Scan for the cell matching the given text and deliver its [x, y] coordinate at center. 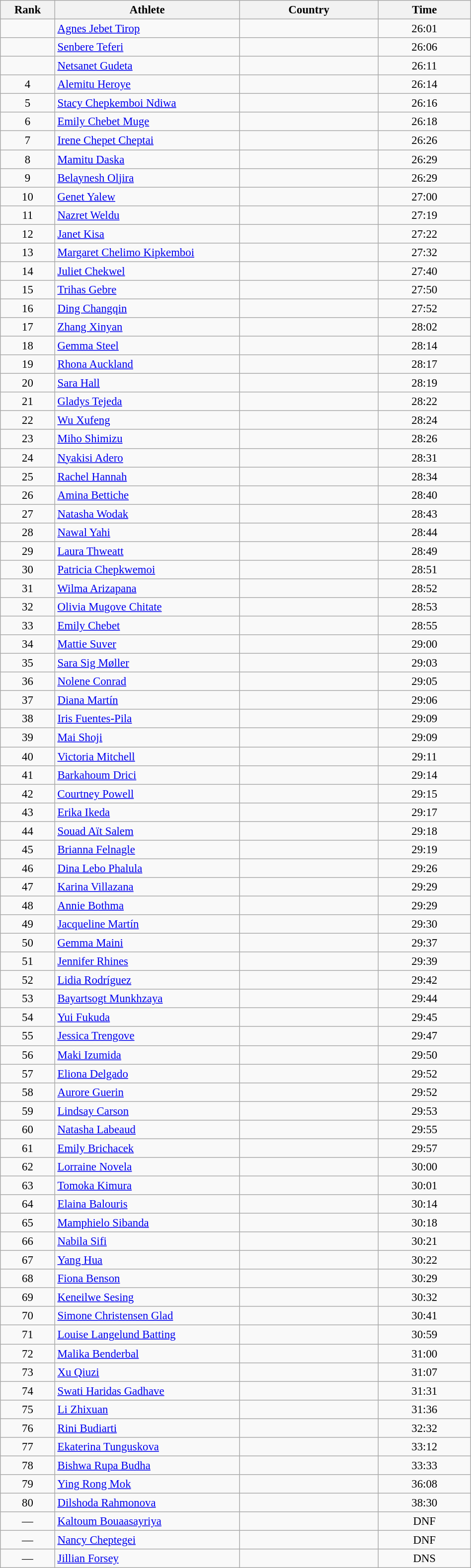
Margaret Chelimo Kipkemboi [147, 253]
Gladys Tejeda [147, 402]
Miho Shimizu [147, 439]
Olivia Mugove Chitate [147, 607]
Barkahoum Drici [147, 775]
Yang Hua [147, 1260]
Courtney Powell [147, 794]
29:18 [424, 831]
29:15 [424, 794]
Jillian Forsey [147, 1559]
44 [28, 831]
29:39 [424, 961]
31:31 [424, 1391]
Brianna Felnagle [147, 850]
Bishwa Rupa Budha [147, 1465]
Rhona Auckland [147, 364]
45 [28, 850]
Nolene Conrad [147, 682]
30:14 [424, 1204]
16 [28, 308]
26:18 [424, 122]
29:03 [424, 663]
Kaltoum Bouaasayriya [147, 1521]
33:12 [424, 1447]
30:00 [424, 1167]
Gemma Steel [147, 346]
Mamitu Daska [147, 159]
30:22 [424, 1260]
30:01 [424, 1185]
29:19 [424, 850]
32 [28, 607]
64 [28, 1204]
28:26 [424, 439]
14 [28, 271]
77 [28, 1447]
Wilma Arizapana [147, 588]
37 [28, 700]
24 [28, 458]
Annie Bothma [147, 905]
Nawal Yahi [147, 533]
61 [28, 1148]
79 [28, 1484]
43 [28, 812]
Souad Aït Salem [147, 831]
29 [28, 551]
31:00 [424, 1354]
Netsanet Gudeta [147, 66]
Yui Fukuda [147, 1018]
28:49 [424, 551]
54 [28, 1018]
33:33 [424, 1465]
73 [28, 1372]
Ding Changqin [147, 308]
11 [28, 215]
25 [28, 477]
40 [28, 756]
28:24 [424, 420]
29:05 [424, 682]
Elaina Balouris [147, 1204]
Nancy Cheptegei [147, 1540]
30:41 [424, 1316]
60 [28, 1130]
15 [28, 290]
Nazret Weldu [147, 215]
Trihas Gebre [147, 290]
52 [28, 980]
30:18 [424, 1223]
22 [28, 420]
28:44 [424, 533]
72 [28, 1354]
67 [28, 1260]
Fiona Benson [147, 1279]
Emily Brichacek [147, 1148]
Rachel Hannah [147, 477]
28:02 [424, 327]
5 [28, 103]
DNS [424, 1559]
65 [28, 1223]
53 [28, 999]
19 [28, 364]
4 [28, 84]
59 [28, 1111]
39 [28, 738]
Aurore Guerin [147, 1092]
Bayartsogt Munkhzaya [147, 999]
48 [28, 905]
71 [28, 1335]
Sara Sig Møller [147, 663]
Ekaterina Tunguskova [147, 1447]
57 [28, 1074]
Eliona Delgado [147, 1074]
Nabila Sifi [147, 1241]
Natasha Wodak [147, 514]
Tomoka Kimura [147, 1185]
8 [28, 159]
28:53 [424, 607]
28:55 [424, 626]
38:30 [424, 1502]
Belaynesh Oljira [147, 178]
28:51 [424, 570]
Diana Martín [147, 700]
10 [28, 197]
41 [28, 775]
49 [28, 924]
69 [28, 1297]
34 [28, 644]
Country [309, 10]
26:16 [424, 103]
27:00 [424, 197]
27:50 [424, 290]
42 [28, 794]
Genet Yalew [147, 197]
Erika Ikeda [147, 812]
Maki Izumida [147, 1055]
55 [28, 1036]
Iris Fuentes-Pila [147, 719]
Emily Chebet [147, 626]
35 [28, 663]
28:17 [424, 364]
28:22 [424, 402]
Laura Thweatt [147, 551]
Time [424, 10]
28:31 [424, 458]
36 [28, 682]
Amina Bettiche [147, 495]
21 [28, 402]
30:59 [424, 1335]
29:42 [424, 980]
26:06 [424, 47]
29:30 [424, 924]
31 [28, 588]
Emily Chebet Muge [147, 122]
26:26 [424, 140]
26:14 [424, 84]
63 [28, 1185]
47 [28, 887]
31:36 [424, 1409]
56 [28, 1055]
Senbere Teferi [147, 47]
74 [28, 1391]
29:37 [424, 943]
27:32 [424, 253]
29:06 [424, 700]
29:57 [424, 1148]
51 [28, 961]
Louise Langelund Batting [147, 1335]
38 [28, 719]
9 [28, 178]
27:22 [424, 234]
Patricia Chepkwemoi [147, 570]
Victoria Mitchell [147, 756]
13 [28, 253]
Karina Villazana [147, 887]
Irene Chepet Cheptai [147, 140]
Keneilwe Sesing [147, 1297]
27:40 [424, 271]
29:11 [424, 756]
31:07 [424, 1372]
Alemitu Heroye [147, 84]
Sara Hall [147, 383]
12 [28, 234]
33 [28, 626]
29:45 [424, 1018]
Mattie Suver [147, 644]
28 [28, 533]
7 [28, 140]
75 [28, 1409]
18 [28, 346]
28:19 [424, 383]
46 [28, 868]
32:32 [424, 1428]
20 [28, 383]
Lindsay Carson [147, 1111]
Stacy Chepkemboi Ndiwa [147, 103]
78 [28, 1465]
70 [28, 1316]
29:47 [424, 1036]
36:08 [424, 1484]
26:01 [424, 29]
Gemma Maini [147, 943]
29:17 [424, 812]
58 [28, 1092]
Janet Kisa [147, 234]
80 [28, 1502]
Athlete [147, 10]
Jennifer Rhines [147, 961]
Juliet Chekwel [147, 271]
30 [28, 570]
Lidia Rodríguez [147, 980]
30:29 [424, 1279]
29:55 [424, 1130]
68 [28, 1279]
29:14 [424, 775]
Nyakisi Adero [147, 458]
28:43 [424, 514]
26 [28, 495]
Ying Rong Mok [147, 1484]
Swati Haridas Gadhave [147, 1391]
29:26 [424, 868]
30:21 [424, 1241]
17 [28, 327]
Mamphielo Sibanda [147, 1223]
29:53 [424, 1111]
6 [28, 122]
26:11 [424, 66]
Simone Christensen Glad [147, 1316]
Rini Budiarti [147, 1428]
23 [28, 439]
Lorraine Novela [147, 1167]
27:19 [424, 215]
30:32 [424, 1297]
28:34 [424, 477]
Rank [28, 10]
Dina Lebo Phalula [147, 868]
Li Zhixuan [147, 1409]
27 [28, 514]
Xu Qiuzi [147, 1372]
Dilshoda Rahmonova [147, 1502]
Wu Xufeng [147, 420]
62 [28, 1167]
50 [28, 943]
76 [28, 1428]
29:44 [424, 999]
29:50 [424, 1055]
Jessica Trengove [147, 1036]
28:40 [424, 495]
28:52 [424, 588]
27:52 [424, 308]
Zhang Xinyan [147, 327]
28:14 [424, 346]
Jacqueline Martín [147, 924]
Mai Shoji [147, 738]
Natasha Labeaud [147, 1130]
Agnes Jebet Tirop [147, 29]
29:00 [424, 644]
Malika Benderbal [147, 1354]
66 [28, 1241]
